Return [X, Y] of the center of cell containing provided text 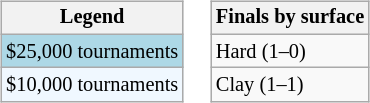
$10,000 tournaments [92, 85]
Hard (1–0) [290, 51]
Clay (1–1) [290, 85]
Legend [92, 18]
$25,000 tournaments [92, 51]
Finals by surface [290, 18]
